For the text-containing cell, return its midpoint in [x, y] coordinate format. 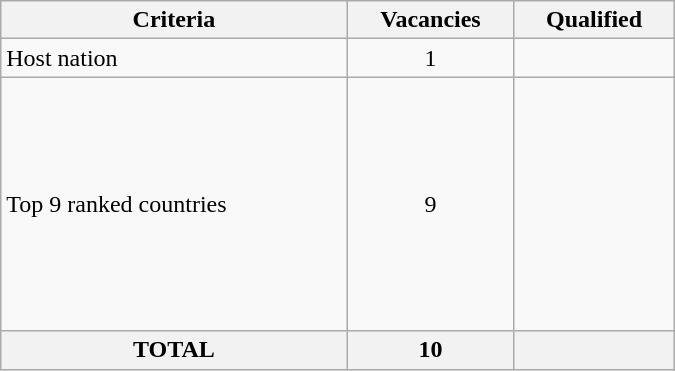
1 [430, 58]
Vacancies [430, 20]
Qualified [594, 20]
9 [430, 204]
Host nation [174, 58]
10 [430, 350]
Criteria [174, 20]
TOTAL [174, 350]
Top 9 ranked countries [174, 204]
